Identify which cell holds the provided text, then report its (x, y) central coordinate. 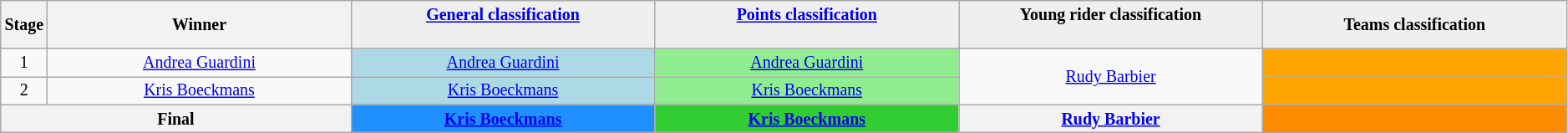
Stage (24, 25)
Young rider classification (1111, 25)
Teams classification (1414, 25)
Winner (199, 25)
General classification (503, 25)
Final (175, 119)
1 (24, 64)
2 (24, 90)
Points classification (807, 25)
